Provide the [X, Y] coordinate of the cell's center where the given text is located.  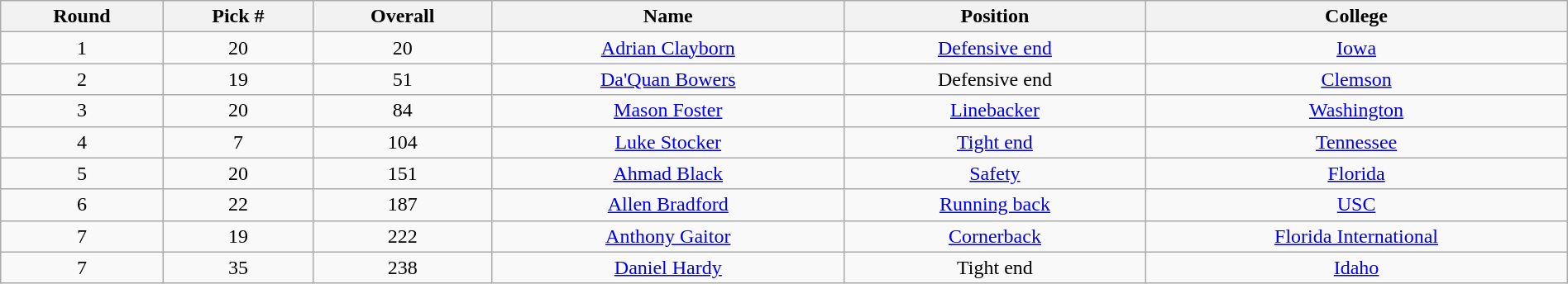
USC [1356, 205]
Safety [995, 173]
4 [82, 142]
Da'Quan Bowers [668, 79]
6 [82, 205]
5 [82, 173]
Ahmad Black [668, 173]
35 [238, 267]
Luke Stocker [668, 142]
Name [668, 17]
238 [403, 267]
187 [403, 205]
1 [82, 48]
Position [995, 17]
Florida International [1356, 236]
Adrian Clayborn [668, 48]
Daniel Hardy [668, 267]
Tennessee [1356, 142]
College [1356, 17]
Cornerback [995, 236]
3 [82, 111]
104 [403, 142]
2 [82, 79]
Iowa [1356, 48]
Mason Foster [668, 111]
Linebacker [995, 111]
Running back [995, 205]
Pick # [238, 17]
51 [403, 79]
Florida [1356, 173]
Anthony Gaitor [668, 236]
22 [238, 205]
Round [82, 17]
Clemson [1356, 79]
222 [403, 236]
Allen Bradford [668, 205]
151 [403, 173]
Overall [403, 17]
Washington [1356, 111]
84 [403, 111]
Idaho [1356, 267]
